Return [x, y] of the center of cell containing provided text 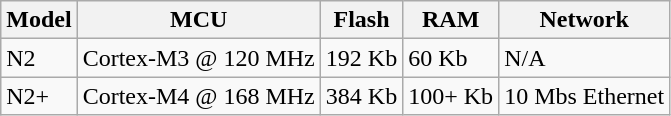
N2 [39, 58]
Model [39, 20]
10 Mbs Ethernet [584, 96]
RAM [451, 20]
192 Kb [361, 58]
Cortex-M3 @ 120 MHz [198, 58]
100+ Kb [451, 96]
Flash [361, 20]
N2+ [39, 96]
MCU [198, 20]
60 Kb [451, 58]
Network [584, 20]
384 Kb [361, 96]
N/A [584, 58]
Cortex-M4 @ 168 MHz [198, 96]
